Pinpoint the cell where the given text exists, returning its (x, y) midpoint coordinate. 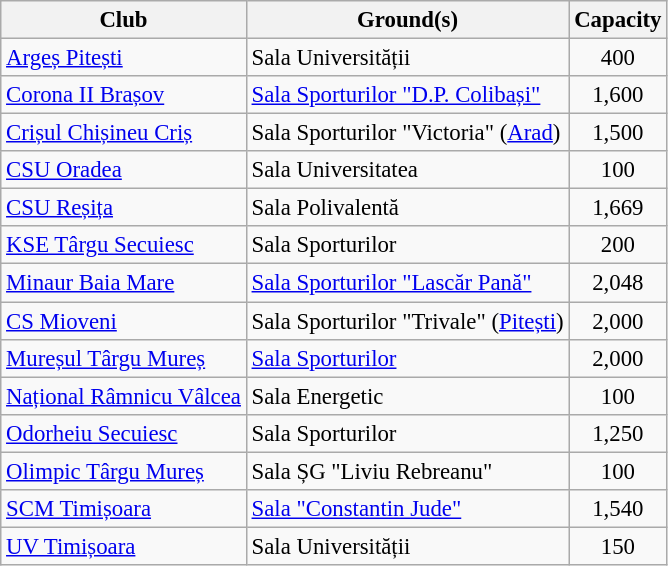
Sala Universitatea (408, 170)
Național Râmnicu Vâlcea (124, 396)
Capacity (618, 20)
Odorheiu Secuiesc (124, 433)
Olimpic Târgu Mureș (124, 471)
1,600 (618, 95)
400 (618, 58)
Minaur Baia Mare (124, 283)
2,048 (618, 283)
150 (618, 546)
1,250 (618, 433)
Sala Sporturilor "Lascăr Pană" (408, 283)
Sala Energetic (408, 396)
200 (618, 245)
Sala Sporturilor "D.P. Colibași" (408, 95)
CSU Oradea (124, 170)
Mureșul Târgu Mureș (124, 358)
Sala Polivalentă (408, 208)
Ground(s) (408, 20)
SCM Timișoara (124, 509)
CSU Reșița (124, 208)
Crișul Chișineu Criș (124, 133)
1,500 (618, 133)
1,540 (618, 509)
Corona II Brașov (124, 95)
KSE Târgu Secuiesc (124, 245)
Sala Sporturilor "Victoria" (Arad) (408, 133)
Argeș Pitești (124, 58)
CS Mioveni (124, 321)
Sala Sporturilor "Trivale" (Pitești) (408, 321)
Sala ȘG "Liviu Rebreanu" (408, 471)
Club (124, 20)
UV Timișoara (124, 546)
1,669 (618, 208)
Sala "Constantin Jude" (408, 509)
